Locate the cell with the specified text and output its (X, Y) center coordinate. 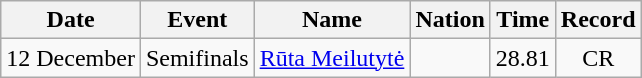
Semifinals (197, 58)
Record (598, 20)
12 December (71, 58)
Date (71, 20)
Time (522, 20)
Name (332, 20)
Rūta Meilutytė (332, 58)
Nation (450, 20)
Event (197, 20)
CR (598, 58)
28.81 (522, 58)
